Determine the (x, y) coordinate at the center of the cell enclosing the given text.  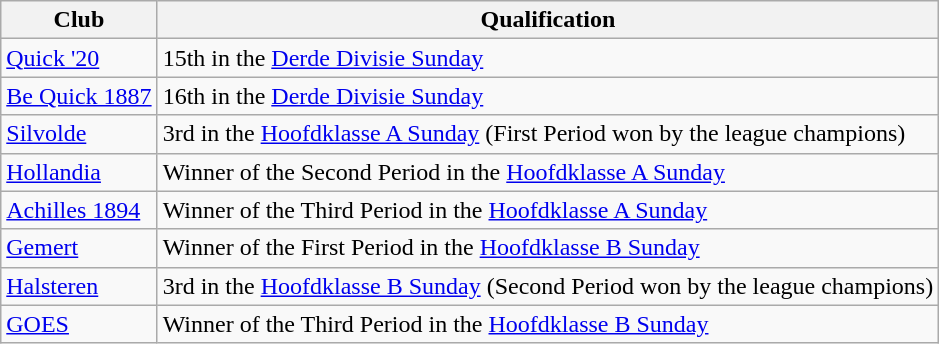
Gemert (79, 248)
3rd in the Hoofdklasse A Sunday (First Period won by the league champions) (548, 134)
Silvolde (79, 134)
Hollandia (79, 172)
3rd in the Hoofdklasse B Sunday (Second Period won by the league champions) (548, 286)
Winner of the Third Period in the Hoofdklasse B Sunday (548, 324)
Club (79, 20)
Be Quick 1887 (79, 96)
GOES (79, 324)
Winner of the First Period in the Hoofdklasse B Sunday (548, 248)
Quick '20 (79, 58)
Halsteren (79, 286)
Achilles 1894 (79, 210)
16th in the Derde Divisie Sunday (548, 96)
15th in the Derde Divisie Sunday (548, 58)
Qualification (548, 20)
Winner of the Second Period in the Hoofdklasse A Sunday (548, 172)
Winner of the Third Period in the Hoofdklasse A Sunday (548, 210)
